Capture the cell that displays the provided text and extract its (x, y) central coordinate. 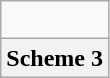
Scheme 3 (55, 58)
